Identify which cell holds the provided text, then report its (x, y) central coordinate. 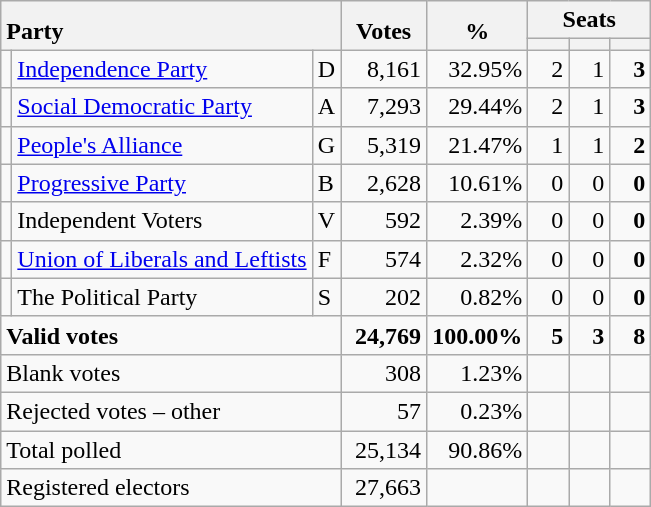
574 (384, 259)
308 (384, 373)
Seats (590, 20)
202 (384, 297)
0.82% (478, 297)
5,319 (384, 145)
Valid votes (171, 335)
Total polled (171, 449)
F (326, 259)
0.23% (478, 411)
People's Alliance (162, 145)
21.47% (478, 145)
Progressive Party (162, 183)
29.44% (478, 107)
27,663 (384, 488)
2.39% (478, 221)
2,628 (384, 183)
D (326, 69)
24,769 (384, 335)
592 (384, 221)
Social Democratic Party (162, 107)
100.00% (478, 335)
Independent Voters (162, 221)
57 (384, 411)
B (326, 183)
The Political Party (162, 297)
S (326, 297)
90.86% (478, 449)
Union of Liberals and Leftists (162, 259)
2.32% (478, 259)
5 (548, 335)
Independence Party (162, 69)
Party (171, 26)
V (326, 221)
Registered electors (171, 488)
Rejected votes – other (171, 411)
1.23% (478, 373)
Blank votes (171, 373)
10.61% (478, 183)
8 (630, 335)
G (326, 145)
32.95% (478, 69)
% (478, 26)
Votes (384, 26)
25,134 (384, 449)
7,293 (384, 107)
A (326, 107)
8,161 (384, 69)
